From the cell containing the given text, extract its center point as (X, Y) coordinate. 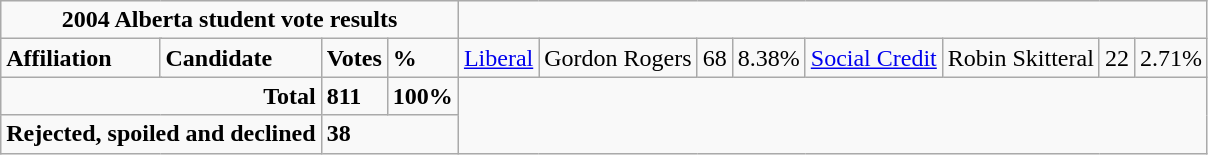
811 (354, 96)
Robin Skitteral (1020, 58)
100% (422, 96)
2.71% (1170, 58)
Votes (354, 58)
Candidate (240, 58)
22 (1116, 58)
Rejected, spoiled and declined (161, 134)
Gordon Rogers (618, 58)
Liberal (498, 58)
38 (390, 134)
Total (161, 96)
Social Credit (874, 58)
Affiliation (80, 58)
68 (714, 58)
8.38% (768, 58)
% (422, 58)
2004 Alberta student vote results (230, 20)
